Search for the cell housing the specified text and yield its (X, Y) center coordinate. 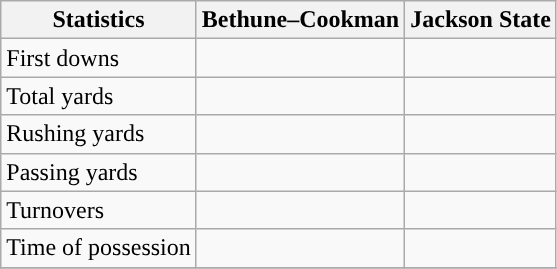
Total yards (99, 96)
First downs (99, 58)
Passing yards (99, 172)
Turnovers (99, 210)
Jackson State (481, 20)
Rushing yards (99, 134)
Statistics (99, 20)
Time of possession (99, 248)
Bethune–Cookman (300, 20)
